Extract the [x, y] coordinate from the center of the cell holding the provided text.  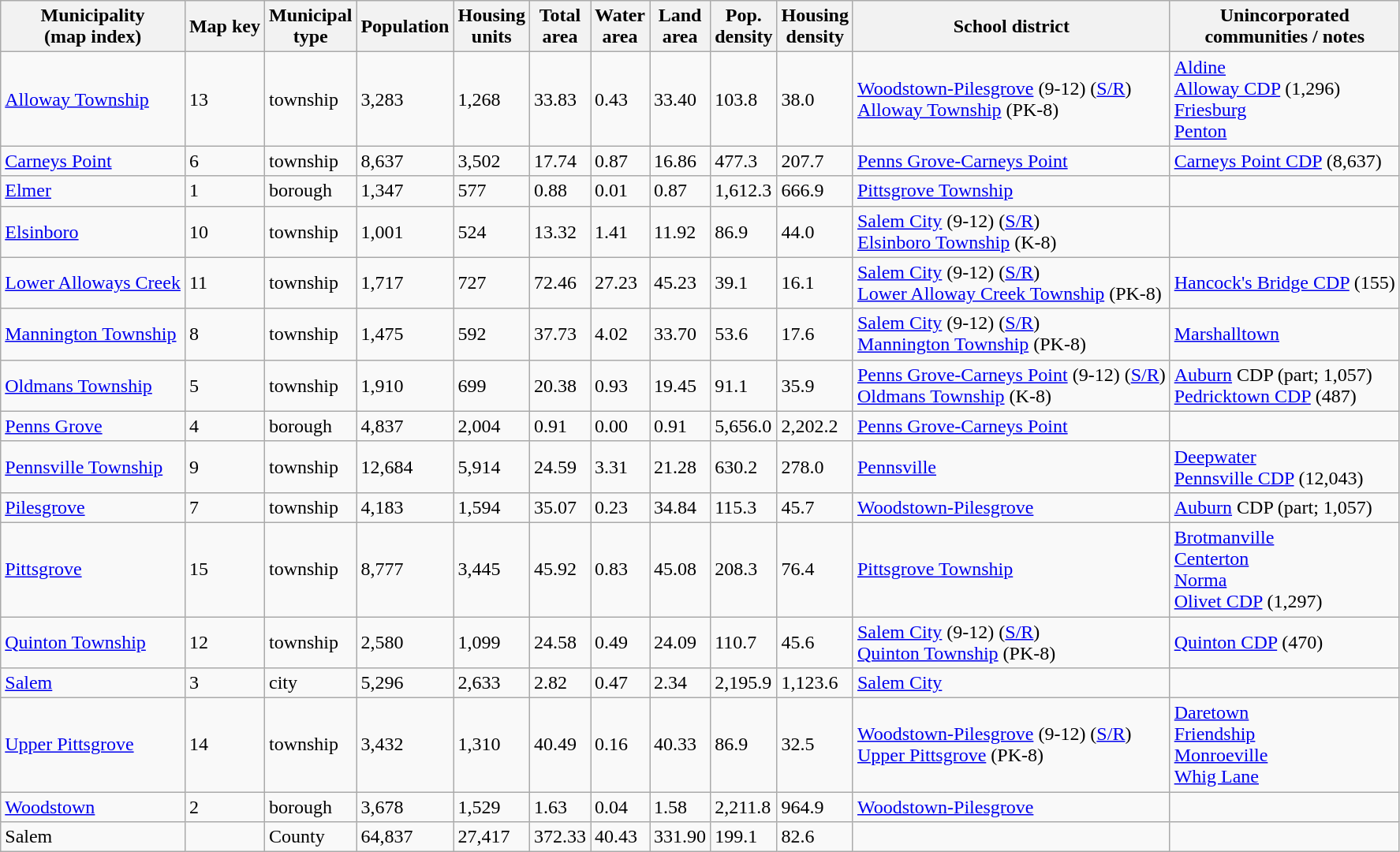
3,678 [405, 807]
1,268 [491, 99]
Population [405, 27]
5,656.0 [744, 426]
76.4 [815, 570]
3,445 [491, 570]
40.43 [620, 837]
1.58 [680, 807]
2,202.2 [815, 426]
24.09 [680, 642]
64,837 [405, 837]
2,195.9 [744, 683]
1 [224, 191]
0.83 [620, 570]
DaretownFriendshipMonroevilleWhig Lane [1284, 745]
1.63 [560, 807]
Pop.density [744, 27]
3,502 [491, 161]
0.01 [620, 191]
Auburn CDP (part; 1,057)Pedricktown CDP (487) [1284, 385]
12 [224, 642]
199.1 [744, 837]
Pennsville Township [93, 467]
8 [224, 334]
2,211.8 [744, 807]
24.59 [560, 467]
Landarea [680, 27]
39.1 [744, 282]
Elsinboro [93, 232]
Woodstown-Pilesgrove (9-12) (S/R)Alloway Township (PK-8) [1011, 99]
3,432 [405, 745]
577 [491, 191]
17.74 [560, 161]
331.90 [680, 837]
0.23 [620, 507]
5 [224, 385]
20.38 [560, 385]
1,717 [405, 282]
11 [224, 282]
35.07 [560, 507]
Lower Alloways Creek [93, 282]
Carneys Point [93, 161]
Unincorporatedcommunities / notes [1284, 27]
1.41 [620, 232]
16.1 [815, 282]
592 [491, 334]
BrotmanvilleCentertonNormaOlivet CDP (1,297) [1284, 570]
110.7 [744, 642]
45.6 [815, 642]
Housingdensity [815, 27]
16.86 [680, 161]
8,777 [405, 570]
45.08 [680, 570]
Penns Grove [93, 426]
Quinton CDP (470) [1284, 642]
10 [224, 232]
2.82 [560, 683]
32.5 [815, 745]
Woodstown-Pilesgrove (9-12) (S/R)Upper Pittsgrove (PK-8) [1011, 745]
Pittsgrove [93, 570]
Housingunits [491, 27]
666.9 [815, 191]
40.33 [680, 745]
Oldmans Township [93, 385]
207.7 [815, 161]
School district [1011, 27]
Municipaltype [310, 27]
17.6 [815, 334]
103.8 [744, 99]
19.45 [680, 385]
1,910 [405, 385]
Elmer [93, 191]
Salem City (9-12) (S/R)Quinton Township (PK-8) [1011, 642]
AldineAlloway CDP (1,296)FriesburgPenton [1284, 99]
27,417 [491, 837]
Municipality(map index) [93, 27]
3 [224, 683]
city [310, 683]
2.34 [680, 683]
12,684 [405, 467]
4 [224, 426]
Penns Grove-Carneys Point (9-12) (S/R)Oldmans Township (K-8) [1011, 385]
208.3 [744, 570]
Salem City (9-12) (S/R)Elsinboro Township (K-8) [1011, 232]
8,637 [405, 161]
524 [491, 232]
1,529 [491, 807]
37.73 [560, 334]
Map key [224, 27]
45.23 [680, 282]
964.9 [815, 807]
Mannington Township [93, 334]
0.16 [620, 745]
5,914 [491, 467]
Quinton Township [93, 642]
Woodstown [93, 807]
0.88 [560, 191]
45.92 [560, 570]
7 [224, 507]
1,099 [491, 642]
44.0 [815, 232]
24.58 [560, 642]
1,347 [405, 191]
33.70 [680, 334]
699 [491, 385]
82.6 [815, 837]
14 [224, 745]
2,004 [491, 426]
21.28 [680, 467]
278.0 [815, 467]
1,310 [491, 745]
2,580 [405, 642]
5,296 [405, 683]
0.43 [620, 99]
372.33 [560, 837]
91.1 [744, 385]
Upper Pittsgrove [93, 745]
Totalarea [560, 27]
Salem City [1011, 683]
9 [224, 467]
4.02 [620, 334]
Carneys Point CDP (8,637) [1284, 161]
1,001 [405, 232]
0.47 [620, 683]
115.3 [744, 507]
1,612.3 [744, 191]
DeepwaterPennsville CDP (12,043) [1284, 467]
Alloway Township [93, 99]
County [310, 837]
Salem City (9-12) (S/R)Lower Alloway Creek Township (PK-8) [1011, 282]
Pennsville [1011, 467]
72.46 [560, 282]
11.92 [680, 232]
33.83 [560, 99]
Hancock's Bridge CDP (155) [1284, 282]
35.9 [815, 385]
1,475 [405, 334]
727 [491, 282]
53.6 [744, 334]
Waterarea [620, 27]
27.23 [620, 282]
13.32 [560, 232]
1,594 [491, 507]
Pilesgrove [93, 507]
0.04 [620, 807]
15 [224, 570]
2 [224, 807]
33.40 [680, 99]
477.3 [744, 161]
0.00 [620, 426]
1,123.6 [815, 683]
0.49 [620, 642]
Marshalltown [1284, 334]
4,183 [405, 507]
6 [224, 161]
Auburn CDP (part; 1,057) [1284, 507]
45.7 [815, 507]
34.84 [680, 507]
630.2 [744, 467]
4,837 [405, 426]
3.31 [620, 467]
0.93 [620, 385]
2,633 [491, 683]
Salem City (9-12) (S/R)Mannington Township (PK-8) [1011, 334]
3,283 [405, 99]
38.0 [815, 99]
13 [224, 99]
40.49 [560, 745]
